Detect which cell encompasses the target text, then output its (X, Y) center coordinate. 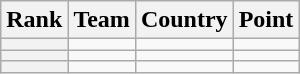
Rank (34, 20)
Country (184, 20)
Point (266, 20)
Team (102, 20)
